Locate the cell with the specified text and output its (x, y) center coordinate. 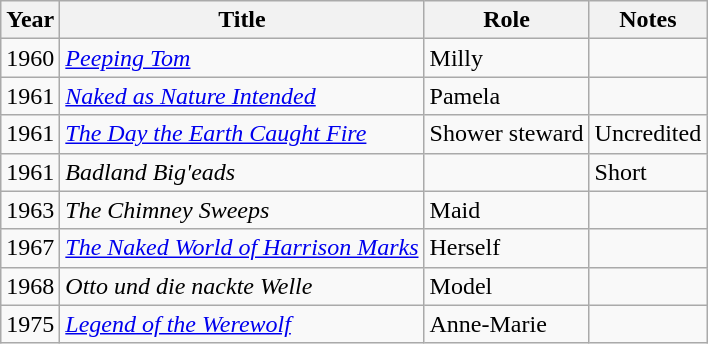
1975 (30, 324)
Shower steward (506, 134)
Maid (506, 210)
The Day the Earth Caught Fire (242, 134)
Anne-Marie (506, 324)
Legend of the Werewolf (242, 324)
Pamela (506, 96)
Short (648, 172)
1968 (30, 286)
The Chimney Sweeps (242, 210)
Otto und die nackte Welle (242, 286)
Uncredited (648, 134)
Badland Big'eads (242, 172)
Milly (506, 58)
Herself (506, 248)
Peeping Tom (242, 58)
1967 (30, 248)
The Naked World of Harrison Marks (242, 248)
Notes (648, 20)
Model (506, 286)
Naked as Nature Intended (242, 96)
Title (242, 20)
1960 (30, 58)
Role (506, 20)
Year (30, 20)
1963 (30, 210)
